Output the [X, Y] coordinate of the center of the cell containing the given text.  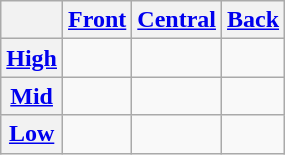
Front [98, 20]
High [32, 58]
Low [32, 134]
Back [254, 20]
Central [177, 20]
Mid [32, 96]
